Locate the cell with the specified text and output its [X, Y] center coordinate. 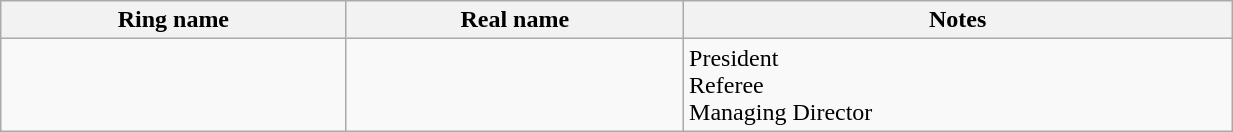
PresidentRefereeManaging Director [958, 85]
Notes [958, 20]
Real name [515, 20]
Ring name [174, 20]
